Search for the cell housing the specified text and yield its (x, y) center coordinate. 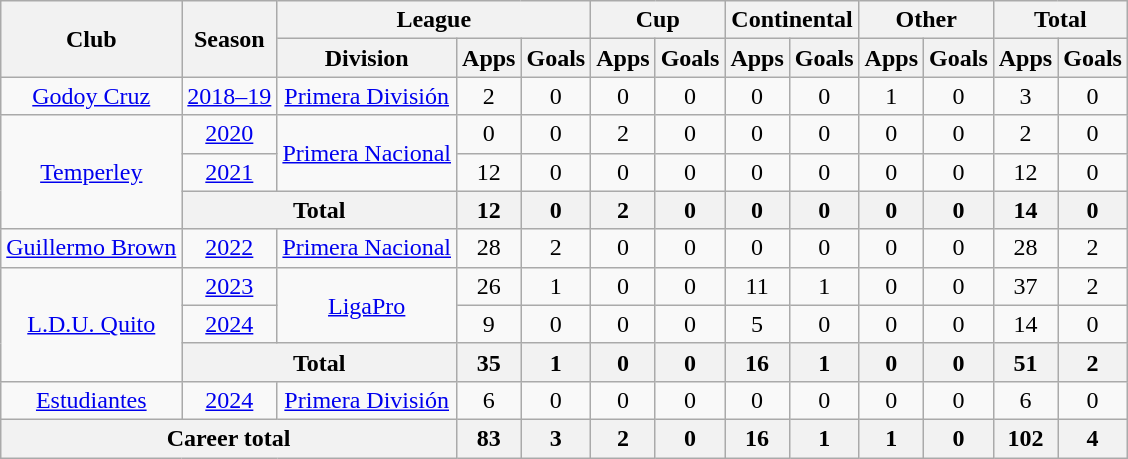
Division (367, 58)
4 (1093, 438)
2023 (230, 286)
L.D.U. Quito (92, 324)
37 (1025, 286)
2022 (230, 248)
Guillermo Brown (92, 248)
11 (757, 286)
2018–19 (230, 96)
51 (1025, 362)
Godoy Cruz (92, 96)
102 (1025, 438)
Club (92, 39)
Other (926, 20)
Season (230, 39)
LigaPro (367, 305)
2020 (230, 134)
Estudiantes (92, 400)
2021 (230, 172)
Temperley (92, 172)
League (434, 20)
35 (489, 362)
5 (757, 324)
Cup (658, 20)
Career total (229, 438)
26 (489, 286)
Continental (792, 20)
83 (489, 438)
9 (489, 324)
